Provide the (x, y) coordinate of the cell's center where the given text is located.  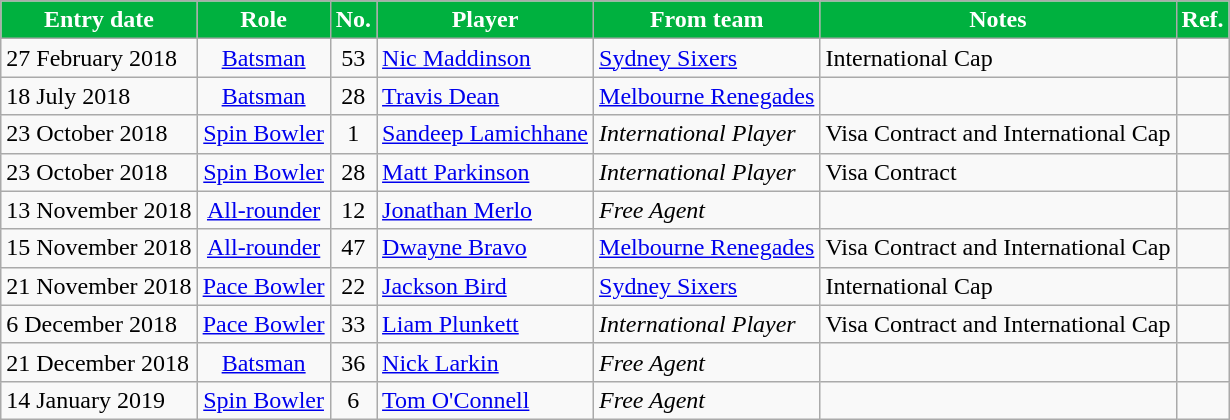
47 (353, 248)
From team (707, 20)
27 February 2018 (99, 58)
22 (353, 286)
Role (264, 20)
6 December 2018 (99, 324)
Tom O'Connell (486, 400)
Visa Contract (998, 172)
21 December 2018 (99, 362)
Player (486, 20)
36 (353, 362)
13 November 2018 (99, 210)
18 July 2018 (99, 96)
Jonathan Merlo (486, 210)
Notes (998, 20)
14 January 2019 (99, 400)
6 (353, 400)
Entry date (99, 20)
21 November 2018 (99, 286)
53 (353, 58)
No. (353, 20)
Dwayne Bravo (486, 248)
Matt Parkinson (486, 172)
15 November 2018 (99, 248)
Ref. (1202, 20)
33 (353, 324)
Sandeep Lamichhane (486, 134)
12 (353, 210)
Nick Larkin (486, 362)
Travis Dean (486, 96)
Liam Plunkett (486, 324)
Jackson Bird (486, 286)
Nic Maddinson (486, 58)
1 (353, 134)
